Capture the cell that displays the provided text and extract its (x, y) central coordinate. 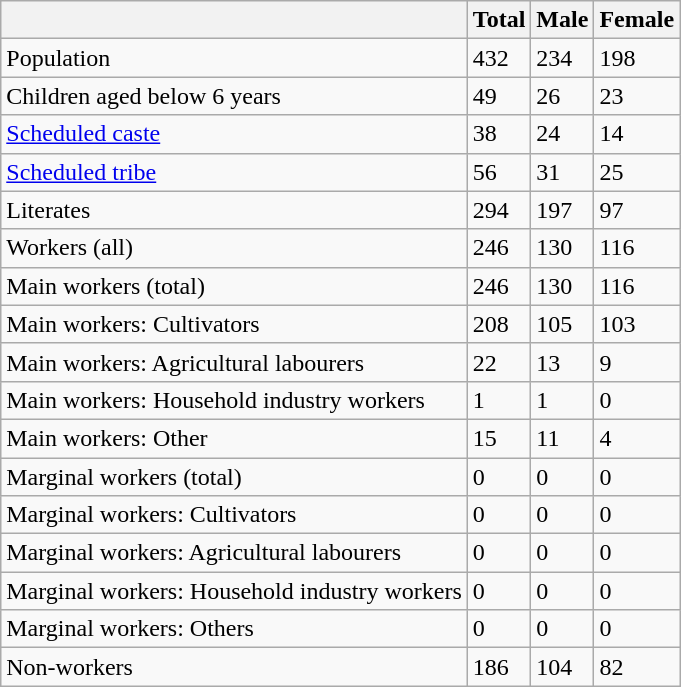
Marginal workers (total) (234, 477)
Marginal workers: Household industry workers (234, 591)
4 (637, 438)
Female (637, 20)
38 (499, 134)
Main workers: Household industry workers (234, 400)
Non-workers (234, 667)
Main workers: Agricultural labourers (234, 362)
105 (562, 324)
197 (562, 210)
14 (637, 134)
49 (499, 96)
103 (637, 324)
Literates (234, 210)
Scheduled caste (234, 134)
Main workers: Other (234, 438)
13 (562, 362)
Main workers (total) (234, 286)
Marginal workers: Agricultural labourers (234, 553)
186 (499, 667)
Marginal workers: Cultivators (234, 515)
22 (499, 362)
198 (637, 58)
432 (499, 58)
294 (499, 210)
23 (637, 96)
Population (234, 58)
Male (562, 20)
11 (562, 438)
56 (499, 172)
9 (637, 362)
24 (562, 134)
234 (562, 58)
15 (499, 438)
Workers (all) (234, 248)
Scheduled tribe (234, 172)
104 (562, 667)
Total (499, 20)
Marginal workers: Others (234, 629)
26 (562, 96)
25 (637, 172)
Main workers: Cultivators (234, 324)
82 (637, 667)
208 (499, 324)
Children aged below 6 years (234, 96)
31 (562, 172)
97 (637, 210)
